For the text-containing cell, return its midpoint in (x, y) coordinate format. 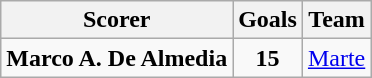
Marco A. De Almedia (117, 58)
Goals (268, 20)
15 (268, 58)
Team (336, 20)
Marte (336, 58)
Scorer (117, 20)
